From the cell containing the given text, extract its center point as [X, Y] coordinate. 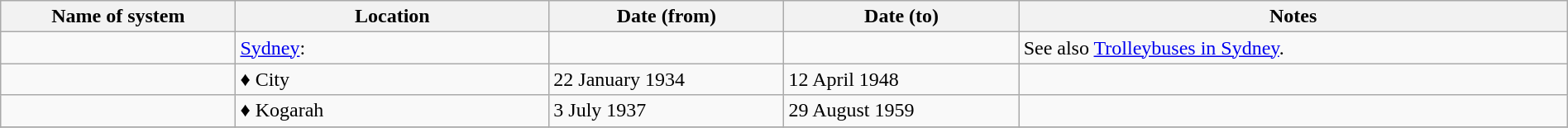
12 April 1948 [901, 79]
Date (from) [667, 17]
29 August 1959 [901, 111]
22 January 1934 [667, 79]
3 July 1937 [667, 111]
Notes [1293, 17]
♦ Kogarah [392, 111]
Location [392, 17]
See also Trolleybuses in Sydney. [1293, 48]
Name of system [118, 17]
Sydney: [392, 48]
Date (to) [901, 17]
♦ City [392, 79]
